Return the [x, y] coordinate for the center point of the cell that contains the specified text.  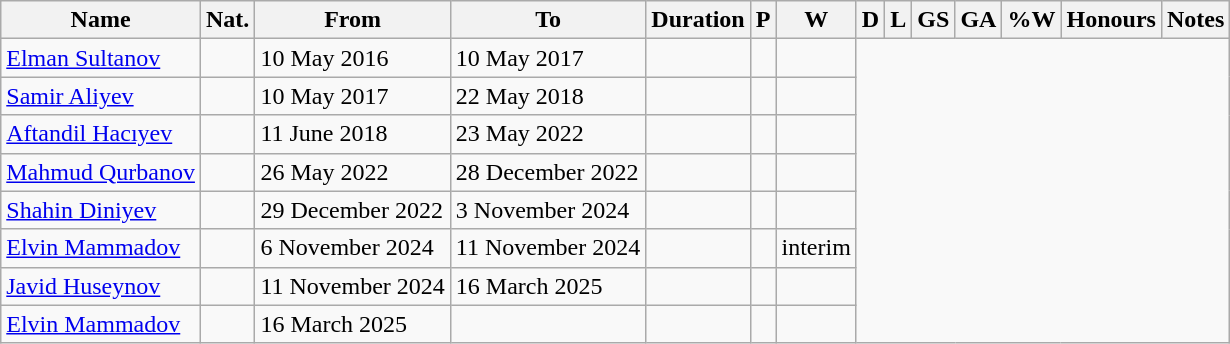
L [898, 20]
Aftandil Hacıyev [101, 134]
interim [816, 248]
22 May 2018 [548, 96]
%W [1032, 20]
To [548, 20]
Notes [1195, 20]
Samir Aliyev [101, 96]
GS [934, 20]
3 November 2024 [548, 210]
Nat. [227, 20]
W [816, 20]
26 May 2022 [352, 172]
28 December 2022 [548, 172]
10 May 2016 [352, 58]
D [870, 20]
GA [978, 20]
Honours [1111, 20]
Mahmud Qurbanov [101, 172]
P [763, 20]
Duration [698, 20]
11 June 2018 [352, 134]
Name [101, 20]
29 December 2022 [352, 210]
Shahin Diniyev [101, 210]
From [352, 20]
6 November 2024 [352, 248]
Elman Sultanov [101, 58]
Javid Huseynov [101, 286]
23 May 2022 [548, 134]
